Return [x, y] of the center of cell containing provided text 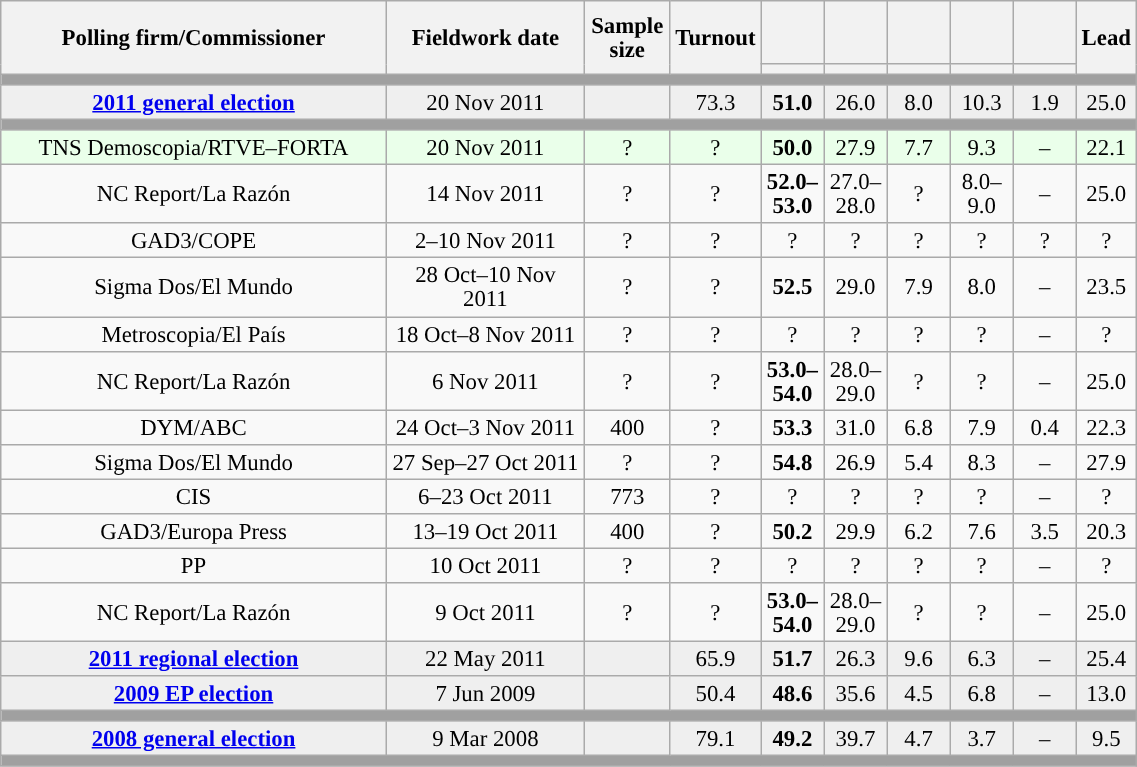
26.0 [856, 102]
50.0 [792, 148]
28 Oct–10 Nov 2011 [485, 288]
6–23 Oct 2011 [485, 496]
73.3 [716, 102]
27.0–28.0 [856, 194]
49.2 [792, 738]
22 May 2011 [485, 658]
CIS [194, 496]
2008 general election [194, 738]
1.9 [1044, 102]
9.5 [1106, 738]
79.1 [716, 738]
Lead [1106, 38]
50.4 [716, 694]
39.7 [856, 738]
GAD3/Europa Press [194, 532]
4.7 [918, 738]
4.5 [918, 694]
65.9 [716, 658]
20.3 [1106, 532]
7.7 [918, 148]
TNS Demoscopia/RTVE–FORTA [194, 148]
7 Jun 2009 [485, 694]
53.3 [792, 428]
13–19 Oct 2011 [485, 532]
Turnout [716, 38]
Metroscopia/El País [194, 334]
6 Nov 2011 [485, 380]
2009 EP election [194, 694]
26.3 [856, 658]
8.3 [982, 462]
9 Oct 2011 [485, 612]
773 [627, 496]
3.5 [1044, 532]
9.3 [982, 148]
Polling firm/Commissioner [194, 38]
35.6 [856, 694]
31.0 [856, 428]
3.7 [982, 738]
8.0–9.0 [982, 194]
51.0 [792, 102]
2–10 Nov 2011 [485, 242]
DYM/ABC [194, 428]
5.4 [918, 462]
2011 regional election [194, 658]
6.2 [918, 532]
27 Sep–27 Oct 2011 [485, 462]
6.3 [982, 658]
9.6 [918, 658]
Sample size [627, 38]
48.6 [792, 694]
29.0 [856, 288]
14 Nov 2011 [485, 194]
25.4 [1106, 658]
51.7 [792, 658]
10 Oct 2011 [485, 566]
GAD3/COPE [194, 242]
29.9 [856, 532]
Fieldwork date [485, 38]
23.5 [1106, 288]
24 Oct–3 Nov 2011 [485, 428]
52.5 [792, 288]
26.9 [856, 462]
52.0–53.0 [792, 194]
10.3 [982, 102]
PP [194, 566]
22.1 [1106, 148]
2011 general election [194, 102]
0.4 [1044, 428]
22.3 [1106, 428]
18 Oct–8 Nov 2011 [485, 334]
7.6 [982, 532]
9 Mar 2008 [485, 738]
50.2 [792, 532]
54.8 [792, 462]
13.0 [1106, 694]
